Detect which cell encompasses the target text, then output its (x, y) center coordinate. 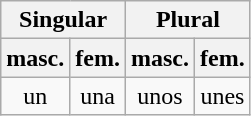
Plural (188, 20)
un (36, 96)
Singular (64, 20)
unos (160, 96)
una (98, 96)
unes (223, 96)
